Return the [X, Y] coordinate for the center point of the cell that contains the specified text.  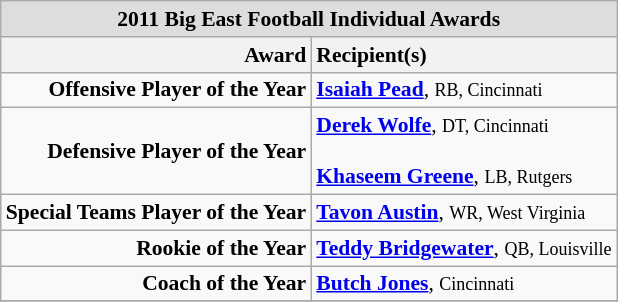
Coach of the Year [156, 284]
Rookie of the Year [156, 248]
Special Teams Player of the Year [156, 213]
Defensive Player of the Year [156, 152]
Offensive Player of the Year [156, 90]
Isaiah Pead, RB, Cincinnati [464, 90]
2011 Big East Football Individual Awards [309, 19]
Recipient(s) [464, 55]
Award [156, 55]
Tavon Austin, WR, West Virginia [464, 213]
Butch Jones, Cincinnati [464, 284]
Derek Wolfe, DT, Cincinnati Khaseem Greene, LB, Rutgers [464, 152]
Teddy Bridgewater, QB, Louisville [464, 248]
